Pinpoint the cell where the given text exists, returning its (x, y) midpoint coordinate. 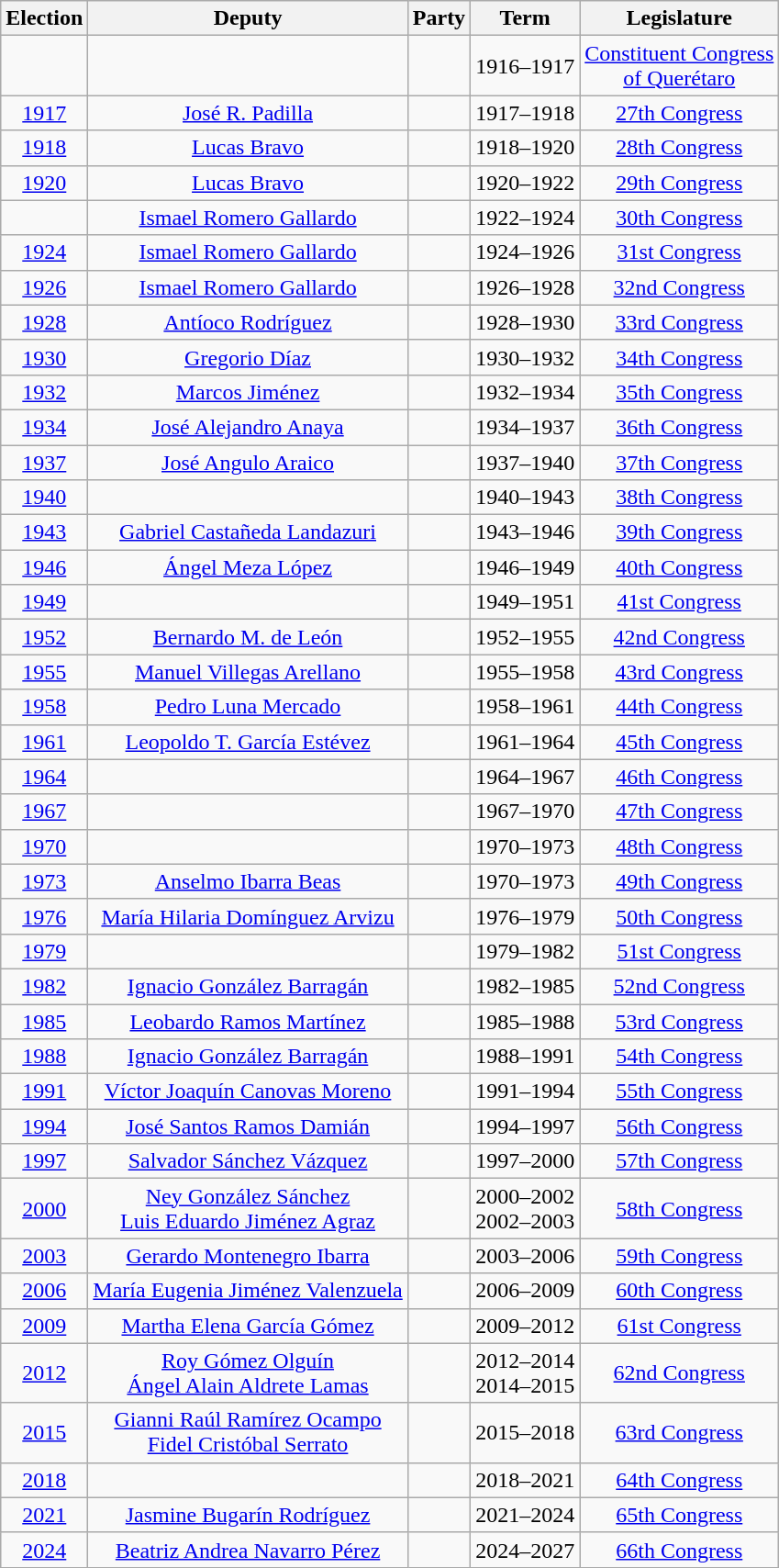
51st Congress (679, 951)
Antíoco Rodríguez (248, 322)
José Angulo Araico (248, 462)
2012 (44, 1373)
Gabriel Castañeda Landazuri (248, 532)
1985–1988 (525, 1022)
2000 (44, 1208)
Ney González Sánchez Luis Eduardo Jiménez Agraz (248, 1208)
Constituent Congressof Querétaro (679, 66)
1979–1982 (525, 951)
Víctor Joaquín Canovas Moreno (248, 1092)
1932–1934 (525, 392)
1937–1940 (525, 462)
2021 (44, 1515)
1961 (44, 742)
2018–2021 (525, 1480)
1918–1920 (525, 148)
63rd Congress (679, 1432)
1994 (44, 1126)
56th Congress (679, 1126)
Gregorio Díaz (248, 357)
1946–1949 (525, 567)
2006–2009 (525, 1291)
Manuel Villegas Arellano (248, 672)
María Eugenia Jiménez Valenzuela (248, 1291)
52nd Congress (679, 986)
1952–1955 (525, 637)
47th Congress (679, 812)
58th Congress (679, 1208)
1985 (44, 1022)
1934–1937 (525, 427)
1918 (44, 148)
1943–1946 (525, 532)
Martha Elena García Gómez (248, 1326)
Deputy (248, 18)
1926 (44, 287)
1949–1951 (525, 602)
1958–1961 (525, 707)
1955–1958 (525, 672)
36th Congress (679, 427)
1917–1918 (525, 113)
1940–1943 (525, 498)
66th Congress (679, 1550)
1955 (44, 672)
1920–1922 (525, 183)
65th Congress (679, 1515)
Marcos Jiménez (248, 392)
49th Congress (679, 881)
1952 (44, 637)
61st Congress (679, 1326)
31st Congress (679, 252)
1964 (44, 777)
1970 (44, 846)
50th Congress (679, 916)
38th Congress (679, 498)
Term (525, 18)
1932 (44, 392)
Jasmine Bugarín Rodríguez (248, 1515)
José Alejandro Anaya (248, 427)
1991–1994 (525, 1092)
1994–1997 (525, 1126)
Pedro Luna Mercado (248, 707)
Leobardo Ramos Martínez (248, 1022)
1964–1967 (525, 777)
1917 (44, 113)
Anselmo Ibarra Beas (248, 881)
1997 (44, 1161)
55th Congress (679, 1092)
1924–1926 (525, 252)
Election (44, 18)
Bernardo M. de León (248, 637)
1973 (44, 881)
Salvador Sánchez Vázquez (248, 1161)
45th Congress (679, 742)
57th Congress (679, 1161)
1982 (44, 986)
Leopoldo T. García Estévez (248, 742)
2009–2012 (525, 1326)
1916–1917 (525, 66)
37th Congress (679, 462)
53rd Congress (679, 1022)
62nd Congress (679, 1373)
2003–2006 (525, 1256)
Roy Gómez OlguínÁngel Alain Aldrete Lamas (248, 1373)
2024 (44, 1550)
1928 (44, 322)
1930 (44, 357)
1958 (44, 707)
1991 (44, 1092)
José R. Padilla (248, 113)
1922–1924 (525, 218)
1961–1964 (525, 742)
44th Congress (679, 707)
64th Congress (679, 1480)
2012–20142014–2015 (525, 1373)
2003 (44, 1256)
1979 (44, 951)
1924 (44, 252)
Gianni Raúl Ramírez OcampoFidel Cristóbal Serrato (248, 1432)
María Hilaria Domínguez Arvizu (248, 916)
29th Congress (679, 183)
1967 (44, 812)
1976–1979 (525, 916)
Ángel Meza López (248, 567)
2009 (44, 1326)
34th Congress (679, 357)
Beatriz Andrea Navarro Pérez (248, 1550)
1982–1985 (525, 986)
30th Congress (679, 218)
43rd Congress (679, 672)
2021–2024 (525, 1515)
46th Congress (679, 777)
35th Congress (679, 392)
2015–2018 (525, 1432)
Gerardo Montenegro Ibarra (248, 1256)
40th Congress (679, 567)
41st Congress (679, 602)
2018 (44, 1480)
2006 (44, 1291)
1928–1930 (525, 322)
1934 (44, 427)
59th Congress (679, 1256)
1920 (44, 183)
1976 (44, 916)
32nd Congress (679, 287)
1967–1970 (525, 812)
1943 (44, 532)
Legislature (679, 18)
1937 (44, 462)
1949 (44, 602)
1926–1928 (525, 287)
33rd Congress (679, 322)
2000–20022002–2003 (525, 1208)
1946 (44, 567)
60th Congress (679, 1291)
28th Congress (679, 148)
2024–2027 (525, 1550)
1997–2000 (525, 1161)
Party (439, 18)
39th Congress (679, 532)
48th Congress (679, 846)
1988–1991 (525, 1057)
2015 (44, 1432)
1988 (44, 1057)
1940 (44, 498)
27th Congress (679, 113)
José Santos Ramos Damián (248, 1126)
1930–1932 (525, 357)
42nd Congress (679, 637)
54th Congress (679, 1057)
